From the cell containing the given text, extract its center point as [x, y] coordinate. 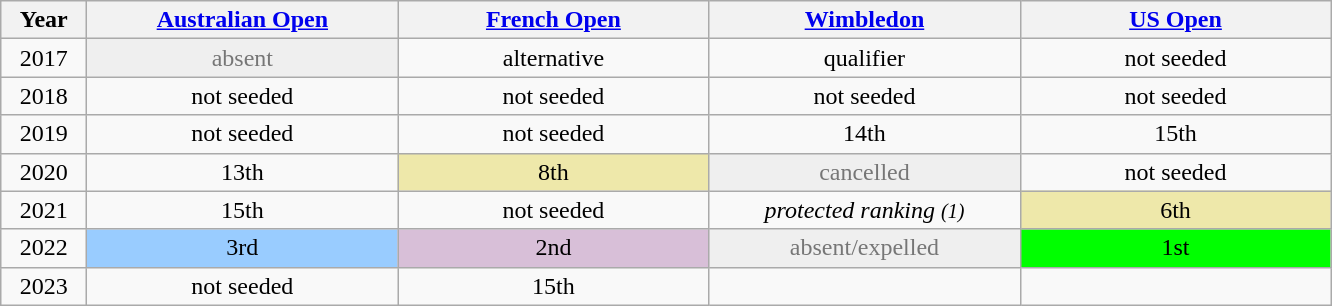
2019 [44, 134]
3rd [242, 248]
French Open [554, 20]
Wimbledon [864, 20]
Year [44, 20]
2023 [44, 286]
2022 [44, 248]
Australian Open [242, 20]
absent/expelled [864, 248]
14th [864, 134]
2nd [554, 248]
alternative [554, 58]
13th [242, 172]
2017 [44, 58]
1st [1176, 248]
US Open [1176, 20]
qualifier [864, 58]
2020 [44, 172]
8th [554, 172]
2018 [44, 96]
protected ranking (1) [864, 210]
absent [242, 58]
6th [1176, 210]
cancelled [864, 172]
2021 [44, 210]
